Provide the [X, Y] coordinate of the cell's center where the given text is located.  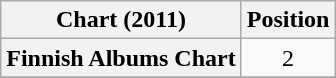
Finnish Albums Chart [121, 58]
2 [288, 58]
Position [288, 20]
Chart (2011) [121, 20]
